Return (X, Y) of the center of cell containing provided text 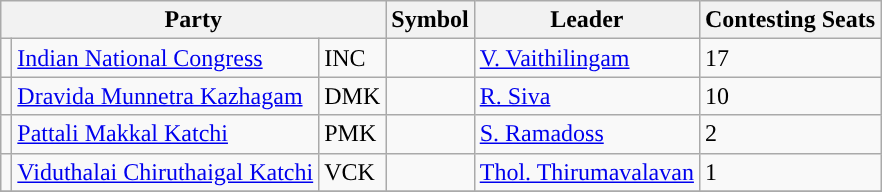
1 (790, 172)
V. Vaithilingam (586, 58)
DMK (352, 96)
PMK (352, 134)
17 (790, 58)
2 (790, 134)
Leader (586, 20)
Indian National Congress (166, 58)
INC (352, 58)
Thol. Thirumavalavan (586, 172)
VCK (352, 172)
Contesting Seats (790, 20)
R. Siva (586, 96)
S. Ramadoss (586, 134)
Pattali Makkal Katchi (166, 134)
Party (194, 20)
Viduthalai Chiruthaigal Katchi (166, 172)
10 (790, 96)
Symbol (430, 20)
Dravida Munnetra Kazhagam (166, 96)
